Detect which cell encompasses the target text, then output its (X, Y) center coordinate. 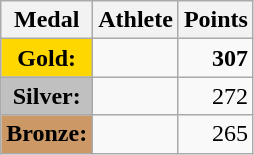
307 (216, 58)
Points (216, 20)
Athlete (136, 20)
Silver: (47, 96)
Medal (47, 20)
Gold: (47, 58)
Bronze: (47, 134)
265 (216, 134)
272 (216, 96)
